Find where the given text appears and provide that cell's center as (X, Y) coordinate. 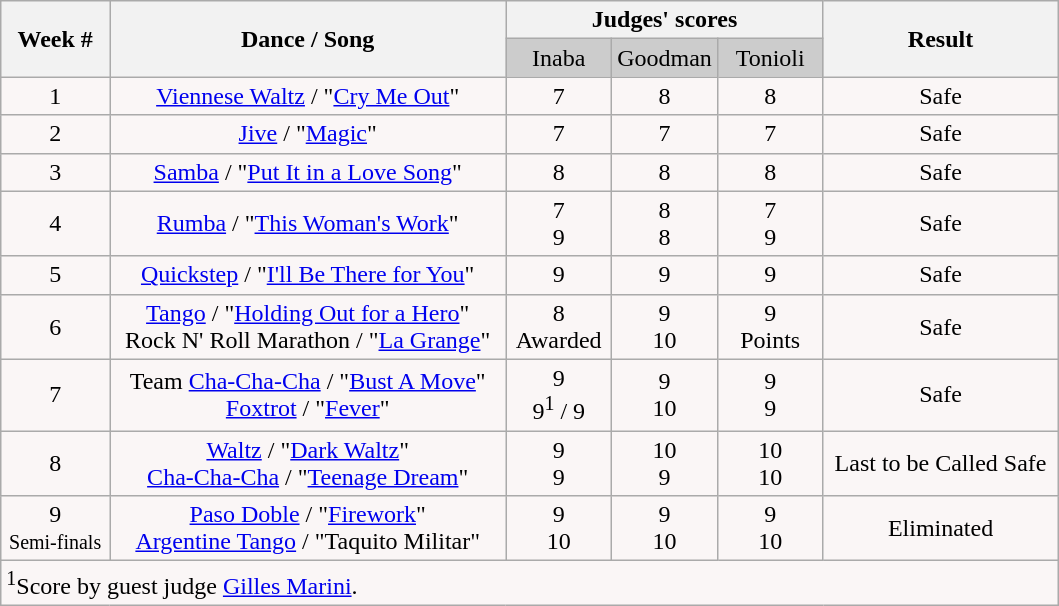
99 (770, 395)
2 (56, 134)
Tango / "Holding Out for a Hero"Rock N' Roll Marathon / "La Grange" (308, 326)
1010 (770, 464)
Last to be Called Safe (940, 464)
Tonioli (770, 58)
Eliminated (940, 528)
Viennese Waltz / "Cry Me Out" (308, 96)
Goodman (665, 58)
991 / 9 (559, 395)
8 8 (665, 224)
Inaba (559, 58)
9 9 (559, 464)
Week # (56, 39)
9Points (770, 326)
1 (56, 96)
Paso Doble / "Firework"Argentine Tango / "Taquito Militar" (308, 528)
Result (940, 39)
8Awarded (559, 326)
Jive / "Magic" (308, 134)
9Semi-finals (56, 528)
Dance / Song (308, 39)
5 (56, 275)
3 (56, 172)
1Score by guest judge Gilles Marini. (530, 584)
109 (665, 464)
Quickstep / "I'll Be There for You" (308, 275)
6 (56, 326)
Waltz / "Dark Waltz" Cha-Cha-Cha / "Teenage Dream" (308, 464)
Judges' scores (664, 20)
Samba / "Put It in a Love Song" (308, 172)
Team Cha-Cha-Cha / "Bust A Move"Foxtrot / "Fever" (308, 395)
Rumba / "This Woman's Work" (308, 224)
4 (56, 224)
